Return the [X, Y] coordinate for the center point of the cell that contains the specified text.  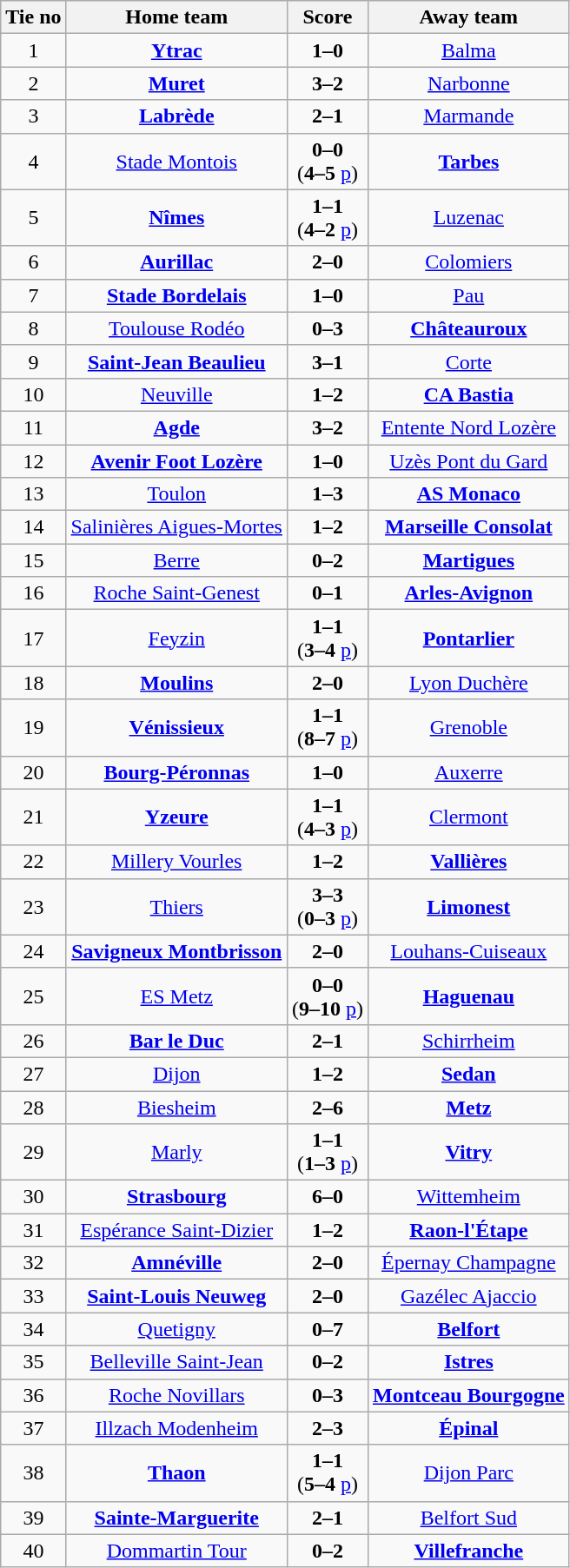
AS Monaco [468, 494]
25 [33, 996]
2–3 [327, 1428]
39 [33, 1518]
Villefranche [468, 1551]
0–0 (9–10 p) [327, 996]
Stade Bordelais [176, 295]
Thaon [176, 1473]
1 [33, 50]
Bar le Duc [176, 1041]
Raon-l'Étape [468, 1230]
Roche Saint-Genest [176, 593]
20 [33, 772]
24 [33, 951]
36 [33, 1395]
Toulouse Rodéo [176, 328]
Feyzin [176, 638]
Gazélec Ajaccio [468, 1296]
Entente Nord Lozère [468, 427]
Martigues [468, 560]
Vitry [468, 1152]
17 [33, 638]
Clermont [468, 817]
18 [33, 683]
Biesheim [176, 1108]
ES Metz [176, 996]
Millery Vourles [176, 862]
Louhans-Cuiseaux [468, 951]
Score [327, 17]
Dijon Parc [468, 1473]
Châteauroux [468, 328]
Pau [468, 295]
Illzach Modenheim [176, 1428]
7 [33, 295]
40 [33, 1551]
30 [33, 1197]
1–1 (5–4 p) [327, 1473]
Strasbourg [176, 1197]
15 [33, 560]
Lyon Duchère [468, 683]
Colomiers [468, 262]
Marseille Consolat [468, 527]
Marmande [468, 116]
Yzeure [176, 817]
Wittemheim [468, 1197]
Avenir Foot Lozère [176, 461]
Saint-Jean Beaulieu [176, 361]
Vallières [468, 862]
Toulon [176, 494]
Stade Montois [176, 162]
Istres [468, 1362]
Salinières Aigues-Mortes [176, 527]
32 [33, 1263]
Berre [176, 560]
Dommartin Tour [176, 1551]
Tarbes [468, 162]
Montceau Bourgogne [468, 1395]
Sedan [468, 1074]
Pontarlier [468, 638]
Muret [176, 83]
1–3 [327, 494]
Sainte-Marguerite [176, 1518]
4 [33, 162]
Haguenau [468, 996]
8 [33, 328]
29 [33, 1152]
3–3 (0–3 p) [327, 907]
12 [33, 461]
22 [33, 862]
1–1 (1–3 p) [327, 1152]
5 [33, 217]
Schirrheim [468, 1041]
Nîmes [176, 217]
Quetigny [176, 1329]
Épinal [468, 1428]
34 [33, 1329]
Narbonne [468, 83]
0–0 (4–5 p) [327, 162]
Luzenac [468, 217]
Corte [468, 361]
0–7 [327, 1329]
1–1 (8–7 p) [327, 728]
Agde [176, 427]
Vénissieux [176, 728]
28 [33, 1108]
CA Bastia [468, 394]
10 [33, 394]
2 [33, 83]
Marly [176, 1152]
Thiers [176, 907]
2–6 [327, 1108]
9 [33, 361]
Auxerre [468, 772]
35 [33, 1362]
37 [33, 1428]
Labrède [176, 116]
Metz [468, 1108]
Moulins [176, 683]
26 [33, 1041]
Grenoble [468, 728]
Dijon [176, 1074]
Espérance Saint-Dizier [176, 1230]
23 [33, 907]
1–1 (3–4 p) [327, 638]
3–1 [327, 361]
6–0 [327, 1197]
Ytrac [176, 50]
Arles-Avignon [468, 593]
Uzès Pont du Gard [468, 461]
Épernay Champagne [468, 1263]
Tie no [33, 17]
33 [33, 1296]
Belfort [468, 1329]
38 [33, 1473]
3 [33, 116]
13 [33, 494]
27 [33, 1074]
0–1 [327, 593]
31 [33, 1230]
6 [33, 262]
Neuville [176, 394]
Away team [468, 17]
Limonest [468, 907]
Home team [176, 17]
16 [33, 593]
21 [33, 817]
1–1 (4–2 p) [327, 217]
Savigneux Montbrisson [176, 951]
Balma [468, 50]
19 [33, 728]
14 [33, 527]
Aurillac [176, 262]
Belfort Sud [468, 1518]
Saint-Louis Neuweg [176, 1296]
Bourg-Péronnas [176, 772]
11 [33, 427]
Amnéville [176, 1263]
1–1 (4–3 p) [327, 817]
Roche Novillars [176, 1395]
Belleville Saint-Jean [176, 1362]
